For the text-containing cell, return its midpoint in [X, Y] coordinate format. 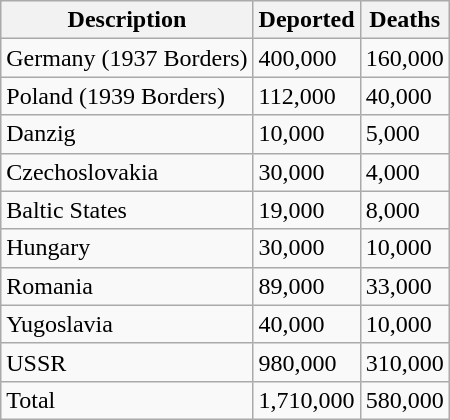
Yugoslavia [127, 324]
980,000 [306, 362]
Hungary [127, 248]
Baltic States [127, 210]
4,000 [404, 172]
19,000 [306, 210]
89,000 [306, 286]
5,000 [404, 134]
1,710,000 [306, 400]
33,000 [404, 286]
Czechoslovakia [127, 172]
400,000 [306, 58]
Germany (1937 Borders) [127, 58]
Total [127, 400]
8,000 [404, 210]
310,000 [404, 362]
Danzig [127, 134]
Poland (1939 Borders) [127, 96]
Deported [306, 20]
Romania [127, 286]
580,000 [404, 400]
160,000 [404, 58]
112,000 [306, 96]
USSR [127, 362]
Description [127, 20]
Deaths [404, 20]
